From the cell containing the given text, extract its center point as (X, Y) coordinate. 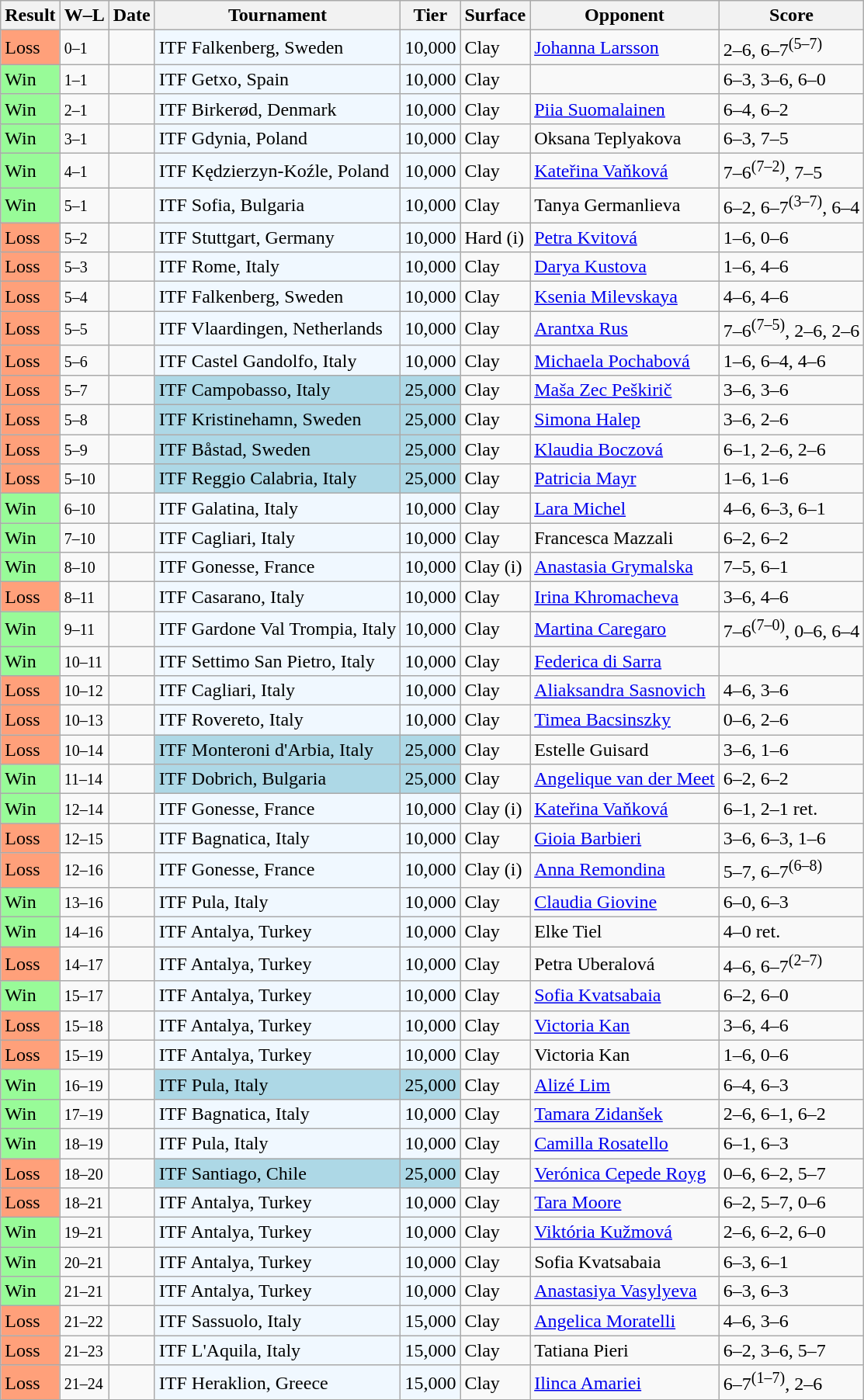
5–7 (84, 390)
Score (791, 16)
ITF Kędzierzyn-Koźle, Poland (278, 171)
ITF Rome, Italy (278, 267)
8–10 (84, 567)
6–1, 6–3 (791, 1144)
5–8 (84, 420)
3–6, 3–6 (791, 390)
21–23 (84, 1350)
Klaudia Boczová (625, 449)
9–11 (84, 629)
ITF Dobrich, Bulgaria (278, 779)
6–3, 6–1 (791, 1262)
6–4, 6–3 (791, 1084)
4–1 (84, 171)
ITF Heraklion, Greece (278, 1383)
Elke Tiel (625, 932)
6–2, 5–7, 0–6 (791, 1203)
Ilinca Amariei (625, 1383)
21–22 (84, 1321)
10–12 (84, 691)
Johanna Larsson (625, 48)
Tara Moore (625, 1203)
Angelica Moratelli (625, 1321)
5–6 (84, 360)
19–21 (84, 1232)
16–19 (84, 1084)
Claudia Giovine (625, 903)
4–6, 6–3, 6–1 (791, 508)
ITF Gdynia, Poland (278, 138)
Piia Suomalainen (625, 109)
Petra Uberalová (625, 964)
6–2, 6–0 (791, 996)
8–11 (84, 597)
ITF Monteroni d'Arbia, Italy (278, 750)
10–11 (84, 661)
Maša Zec Peškirič (625, 390)
11–14 (84, 779)
Simona Halep (625, 420)
Oksana Teplyakova (625, 138)
21–24 (84, 1383)
Petra Kvitová (625, 237)
6–1, 2–6, 2–6 (791, 449)
3–6, 1–6 (791, 750)
12–16 (84, 871)
Tatiana Pieri (625, 1350)
13–16 (84, 903)
10–13 (84, 720)
Patricia Mayr (625, 479)
ITF Reggio Calabria, Italy (278, 479)
6–3, 6–3 (791, 1291)
Darya Kustova (625, 267)
Tier (430, 16)
18–20 (84, 1173)
Lara Michel (625, 508)
3–6, 6–3, 1–6 (791, 838)
Opponent (625, 16)
ITF Santiago, Chile (278, 1173)
ITF Kristinehamn, Sweden (278, 420)
6–2, 3–6, 5–7 (791, 1350)
Tamara Zidanšek (625, 1114)
15–19 (84, 1055)
ITF Stuttgart, Germany (278, 237)
Francesca Mazzali (625, 538)
Camilla Rosatello (625, 1144)
0–1 (84, 48)
Timea Bacsinszky (625, 720)
7–6(7–2), 7–5 (791, 171)
3–6, 2–6 (791, 420)
6–2, 6–7(3–7), 6–4 (791, 205)
3–1 (84, 138)
6–10 (84, 508)
1–1 (84, 79)
ITF Sofia, Bulgaria (278, 205)
6–0, 6–3 (791, 903)
5–7, 6–7(6–8) (791, 871)
6–1, 2–1 ret. (791, 809)
Anastasiya Vasylyeva (625, 1291)
14–16 (84, 932)
ITF Birkerød, Denmark (278, 109)
12–15 (84, 838)
2–6, 6–2, 6–0 (791, 1232)
1–6, 4–6 (791, 267)
Irina Khromacheva (625, 597)
5–3 (84, 267)
5–10 (84, 479)
Arantxa Rus (625, 329)
12–14 (84, 809)
ITF L'Aquila, Italy (278, 1350)
Surface (495, 16)
ITF Getxo, Spain (278, 79)
ITF Rovereto, Italy (278, 720)
ITF Casarano, Italy (278, 597)
4–6, 6–7(2–7) (791, 964)
Anna Remondina (625, 871)
7–6(7–5), 2–6, 2–6 (791, 329)
5–5 (84, 329)
5–2 (84, 237)
2–6, 6–7(5–7) (791, 48)
6–3, 7–5 (791, 138)
Gioia Barbieri (625, 838)
Verónica Cepede Royg (625, 1173)
0–6, 6–2, 5–7 (791, 1173)
Hard (i) (495, 237)
18–19 (84, 1144)
10–14 (84, 750)
Michaela Pochabová (625, 360)
ITF Campobasso, Italy (278, 390)
6–7(1–7), 2–6 (791, 1383)
6–4, 6–2 (791, 109)
Anastasia Grymalska (625, 567)
2–6, 6–1, 6–2 (791, 1114)
5–4 (84, 296)
Alizé Lim (625, 1084)
4–6, 4–6 (791, 296)
15–17 (84, 996)
ITF Gardone Val Trompia, Italy (278, 629)
14–17 (84, 964)
0–6, 2–6 (791, 720)
ITF Sassuolo, Italy (278, 1321)
7–6(7–0), 0–6, 6–4 (791, 629)
Date (132, 16)
ITF Galatina, Italy (278, 508)
W–L (84, 16)
2–1 (84, 109)
Estelle Guisard (625, 750)
17–19 (84, 1114)
5–9 (84, 449)
ITF Båstad, Sweden (278, 449)
Tanya Germanlieva (625, 205)
18–21 (84, 1203)
7–5, 6–1 (791, 567)
6–3, 3–6, 6–0 (791, 79)
Angelique van der Meet (625, 779)
Result (30, 16)
ITF Castel Gandolfo, Italy (278, 360)
20–21 (84, 1262)
ITF Vlaardingen, Netherlands (278, 329)
1–6, 1–6 (791, 479)
5–1 (84, 205)
ITF Settimo San Pietro, Italy (278, 661)
Viktória Kužmová (625, 1232)
Aliaksandra Sasnovich (625, 691)
4–0 ret. (791, 932)
1–6, 6–4, 4–6 (791, 360)
Martina Caregaro (625, 629)
Federica di Sarra (625, 661)
Tournament (278, 16)
21–21 (84, 1291)
7–10 (84, 538)
15–18 (84, 1025)
Ksenia Milevskaya (625, 296)
